Detect which cell encompasses the target text, then output its [x, y] center coordinate. 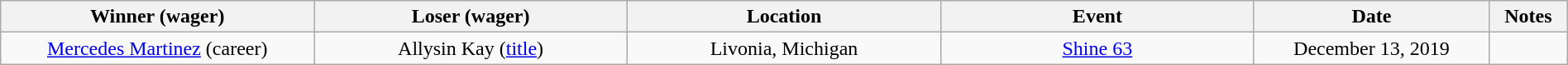
Location [784, 17]
Shine 63 [1097, 48]
Mercedes Martinez (career) [157, 48]
Notes [1528, 17]
Event [1097, 17]
December 13, 2019 [1371, 48]
Loser (wager) [471, 17]
Livonia, Michigan [784, 48]
Date [1371, 17]
Winner (wager) [157, 17]
Allysin Kay (title) [471, 48]
